Capture the cell that displays the provided text and extract its [X, Y] central coordinate. 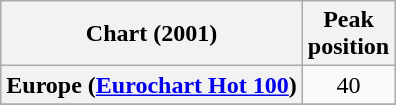
Chart (2001) [152, 34]
Peakposition [348, 34]
40 [348, 85]
Europe (Eurochart Hot 100) [152, 85]
